Locate the cell with the specified text and output its (X, Y) center coordinate. 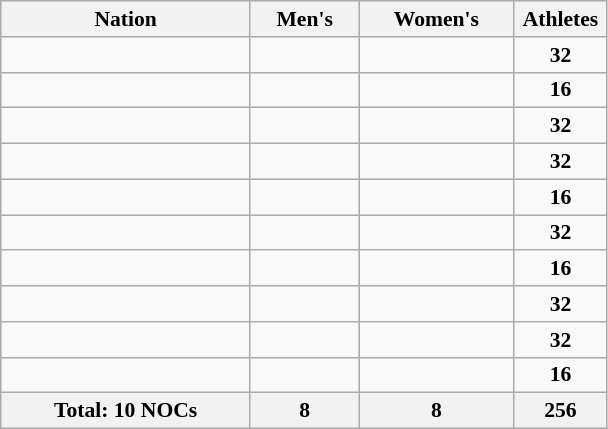
Men's (304, 19)
256 (560, 411)
Women's (436, 19)
Total: 10 NOCs (126, 411)
Nation (126, 19)
Athletes (560, 19)
